Capture the cell that displays the provided text and extract its [X, Y] central coordinate. 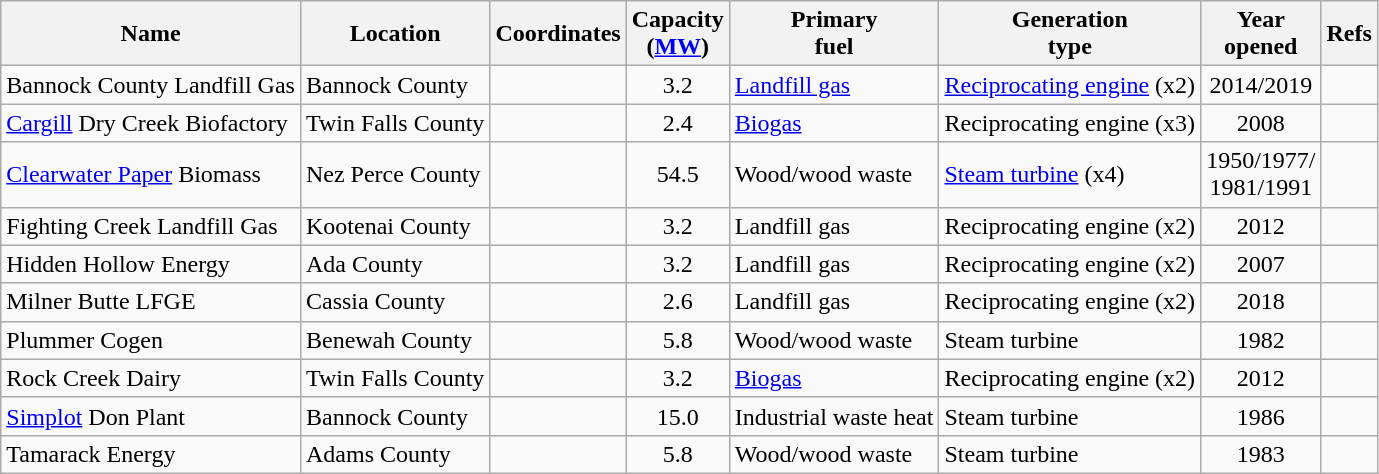
Steam turbine (x4) [1070, 174]
Cassia County [394, 302]
1982 [1261, 340]
Location [394, 34]
Reciprocating engine (x3) [1070, 123]
Benewah County [394, 340]
Yearopened [1261, 34]
2.6 [678, 302]
1983 [1261, 454]
1950/1977/1981/1991 [1261, 174]
Capacity(MW) [678, 34]
Cargill Dry Creek Biofactory [151, 123]
Adams County [394, 454]
Refs [1349, 34]
Bannock County Landfill Gas [151, 85]
2014/2019 [1261, 85]
Name [151, 34]
Primaryfuel [834, 34]
2007 [1261, 264]
54.5 [678, 174]
2018 [1261, 302]
Kootenai County [394, 226]
Simplot Don Plant [151, 416]
Hidden Hollow Energy [151, 264]
2008 [1261, 123]
Clearwater Paper Biomass [151, 174]
15.0 [678, 416]
Ada County [394, 264]
Milner Butte LFGE [151, 302]
Plummer Cogen [151, 340]
1986 [1261, 416]
Coordinates [558, 34]
Industrial waste heat [834, 416]
Fighting Creek Landfill Gas [151, 226]
Tamarack Energy [151, 454]
Nez Perce County [394, 174]
Rock Creek Dairy [151, 378]
Generationtype [1070, 34]
2.4 [678, 123]
